Output the [X, Y] coordinate of the center of the cell containing the given text.  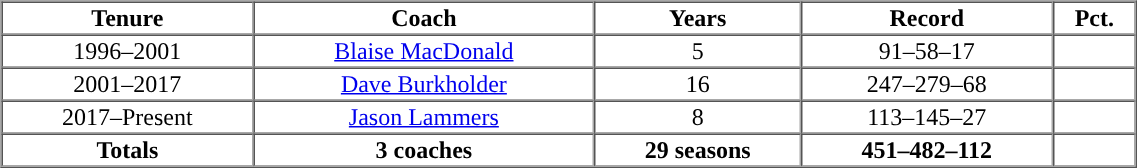
Record [927, 18]
2001–2017 [128, 84]
Tenure [128, 18]
1996–2001 [128, 50]
Pct. [1094, 18]
Years [698, 18]
16 [698, 84]
Coach [424, 18]
8 [698, 116]
5 [698, 50]
Jason Lammers [424, 116]
247–279–68 [927, 84]
Totals [128, 150]
113–145–27 [927, 116]
451–482–112 [927, 150]
3 coaches [424, 150]
91–58–17 [927, 50]
Blaise MacDonald [424, 50]
Dave Burkholder [424, 84]
29 seasons [698, 150]
2017–Present [128, 116]
